Detect which cell encompasses the target text, then output its [X, Y] center coordinate. 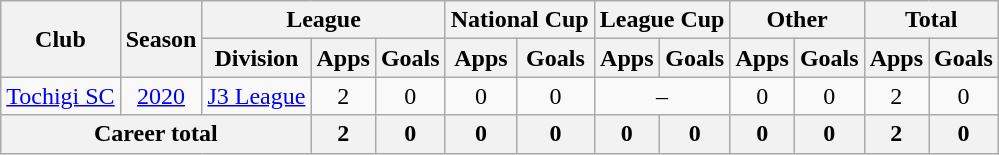
Career total [156, 134]
J3 League [256, 96]
Division [256, 58]
Total [931, 20]
– [662, 96]
Tochigi SC [60, 96]
Season [161, 39]
Other [797, 20]
Club [60, 39]
National Cup [520, 20]
League Cup [662, 20]
2020 [161, 96]
League [324, 20]
